Return the [X, Y] coordinate for the center point of the cell that contains the specified text.  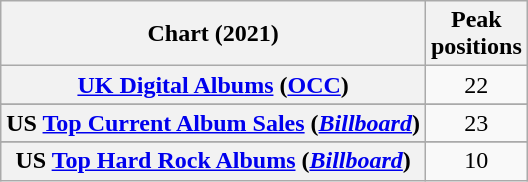
23 [476, 123]
22 [476, 85]
UK Digital Albums (OCC) [214, 85]
US Top Current Album Sales (Billboard) [214, 123]
Chart (2021) [214, 34]
US Top Hard Rock Albums (Billboard) [214, 161]
10 [476, 161]
Peakpositions [476, 34]
